Output the (X, Y) coordinate of the center of the cell containing the given text.  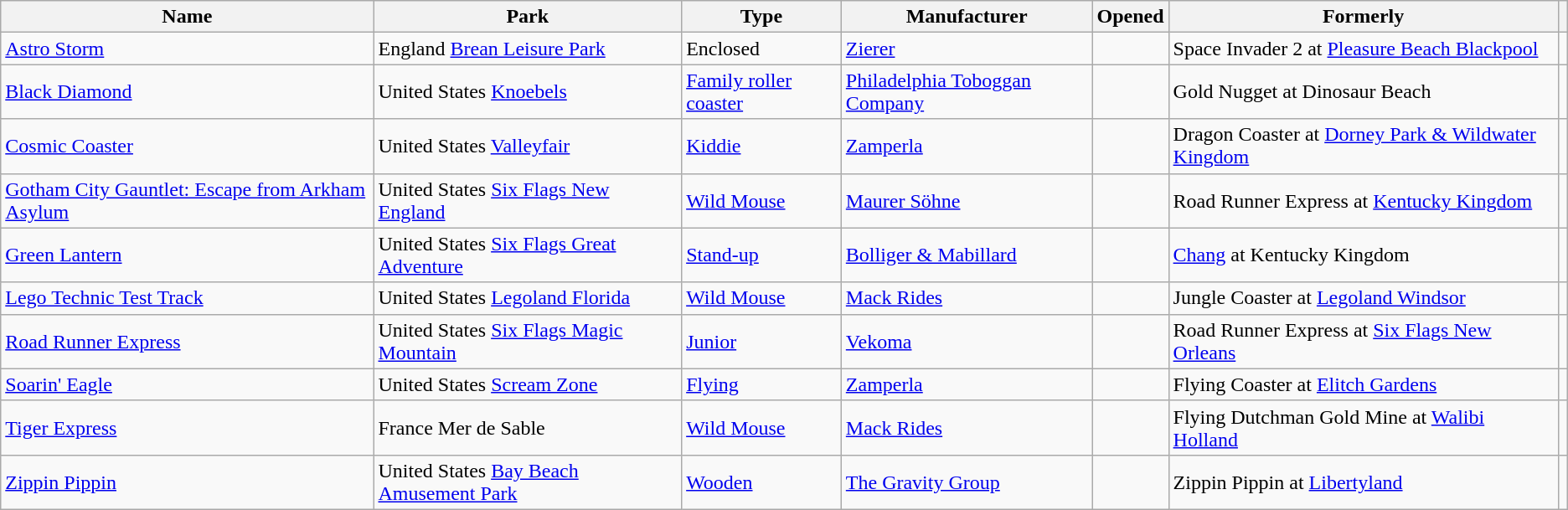
Cosmic Coaster (188, 146)
Gotham City Gauntlet: Escape from Arkham Asylum (188, 201)
Bolliger & Mabillard (967, 255)
Dragon Coaster at Dorney Park & Wildwater Kingdom (1364, 146)
Flying Coaster at Elitch Gardens (1364, 384)
Wooden (762, 482)
Jungle Coaster at Legoland Windsor (1364, 298)
Stand-up (762, 255)
Philadelphia Toboggan Company (967, 92)
Junior (762, 342)
United States Six Flags Great Adventure (528, 255)
Road Runner Express at Six Flags New Orleans (1364, 342)
Lego Technic Test Track (188, 298)
Kiddie (762, 146)
Maurer Söhne (967, 201)
United States Bay Beach Amusement Park (528, 482)
Enclosed (762, 49)
United States Knoebels (528, 92)
United States Six Flags Magic Mountain (528, 342)
Chang at Kentucky Kingdom (1364, 255)
Zierer (967, 49)
Manufacturer (967, 17)
The Gravity Group (967, 482)
Family roller coaster (762, 92)
United States Legoland Florida (528, 298)
France Mer de Sable (528, 427)
England Brean Leisure Park (528, 49)
Flying (762, 384)
Vekoma (967, 342)
Zippin Pippin at Libertyland (1364, 482)
Space Invader 2 at Pleasure Beach Blackpool (1364, 49)
Name (188, 17)
Black Diamond (188, 92)
Type (762, 17)
Opened (1131, 17)
Soarin' Eagle (188, 384)
United States Six Flags New England (528, 201)
Tiger Express (188, 427)
Zippin Pippin (188, 482)
Gold Nugget at Dinosaur Beach (1364, 92)
United States Scream Zone (528, 384)
Park (528, 17)
United States Valleyfair (528, 146)
Green Lantern (188, 255)
Astro Storm (188, 49)
Road Runner Express (188, 342)
Formerly (1364, 17)
Flying Dutchman Gold Mine at Walibi Holland (1364, 427)
Road Runner Express at Kentucky Kingdom (1364, 201)
